Return the (X, Y) coordinate for the center point of the cell that contains the specified text.  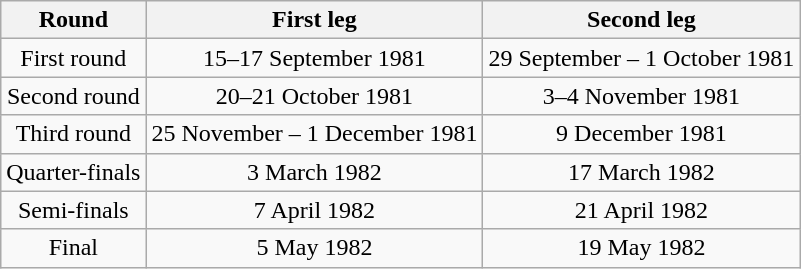
29 September – 1 October 1981 (642, 58)
9 December 1981 (642, 134)
3 March 1982 (314, 172)
Round (74, 20)
Final (74, 248)
Semi-finals (74, 210)
7 April 1982 (314, 210)
21 April 1982 (642, 210)
25 November – 1 December 1981 (314, 134)
First round (74, 58)
5 May 1982 (314, 248)
15–17 September 1981 (314, 58)
19 May 1982 (642, 248)
Second round (74, 96)
Second leg (642, 20)
Quarter-finals (74, 172)
Third round (74, 134)
3–4 November 1981 (642, 96)
20–21 October 1981 (314, 96)
First leg (314, 20)
17 March 1982 (642, 172)
